Extract the [x, y] coordinate from the center of the cell holding the provided text.  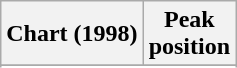
Chart (1998) [72, 34]
Peakposition [189, 34]
